Pinpoint the cell where the given text exists, returning its [x, y] midpoint coordinate. 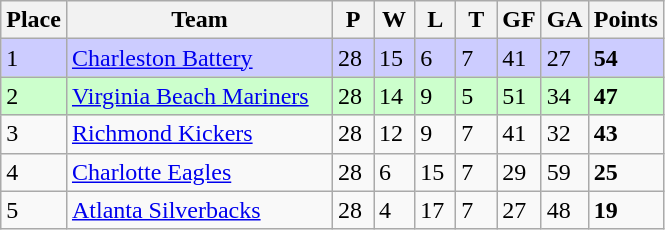
P [354, 20]
48 [564, 210]
19 [626, 210]
3 [34, 134]
17 [436, 210]
Points [626, 20]
2 [34, 96]
Charleston Battery [199, 58]
L [436, 20]
43 [626, 134]
12 [394, 134]
Virginia Beach Mariners [199, 96]
Place [34, 20]
51 [519, 96]
GF [519, 20]
Charlotte Eagles [199, 172]
32 [564, 134]
25 [626, 172]
1 [34, 58]
Richmond Kickers [199, 134]
GA [564, 20]
Atlanta Silverbacks [199, 210]
54 [626, 58]
W [394, 20]
34 [564, 96]
29 [519, 172]
59 [564, 172]
47 [626, 96]
T [476, 20]
Team [199, 20]
14 [394, 96]
